Pinpoint the cell where the given text exists, returning its [X, Y] midpoint coordinate. 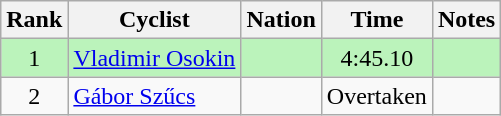
Notes [466, 20]
Rank [34, 20]
4:45.10 [376, 58]
2 [34, 96]
Gábor Szűcs [154, 96]
Nation [281, 20]
Overtaken [376, 96]
Time [376, 20]
Cyclist [154, 20]
1 [34, 58]
Vladimir Osokin [154, 58]
